Search for the cell housing the specified text and yield its (x, y) center coordinate. 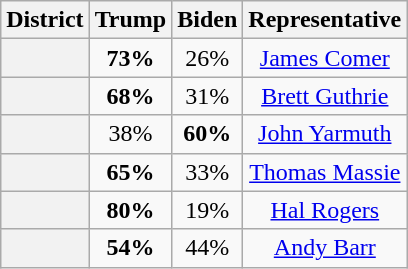
54% (130, 248)
44% (208, 248)
68% (130, 96)
District (45, 20)
73% (130, 58)
80% (130, 210)
38% (130, 134)
Representative (325, 20)
Hal Rogers (325, 210)
James Comer (325, 58)
John Yarmuth (325, 134)
65% (130, 172)
33% (208, 172)
Biden (208, 20)
60% (208, 134)
31% (208, 96)
26% (208, 58)
Thomas Massie (325, 172)
Andy Barr (325, 248)
Brett Guthrie (325, 96)
Trump (130, 20)
19% (208, 210)
